Provide the (x, y) coordinate of the cell's center where the given text is located.  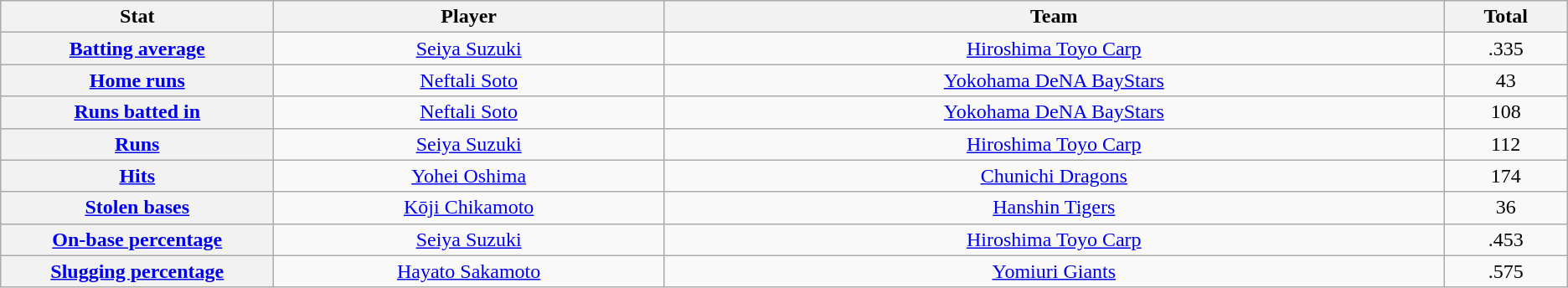
Player (469, 17)
43 (1506, 80)
Team (1055, 17)
Yomiuri Giants (1055, 271)
Home runs (137, 80)
.575 (1506, 271)
108 (1506, 112)
.335 (1506, 49)
112 (1506, 144)
Kōji Chikamoto (469, 208)
Hits (137, 176)
36 (1506, 208)
Chunichi Dragons (1055, 176)
Hanshin Tigers (1055, 208)
Slugging percentage (137, 271)
Runs (137, 144)
174 (1506, 176)
Batting average (137, 49)
Yohei Oshima (469, 176)
Stolen bases (137, 208)
Stat (137, 17)
Total (1506, 17)
On-base percentage (137, 239)
Runs batted in (137, 112)
.453 (1506, 239)
Hayato Sakamoto (469, 271)
